Search for the cell housing the specified text and yield its [x, y] center coordinate. 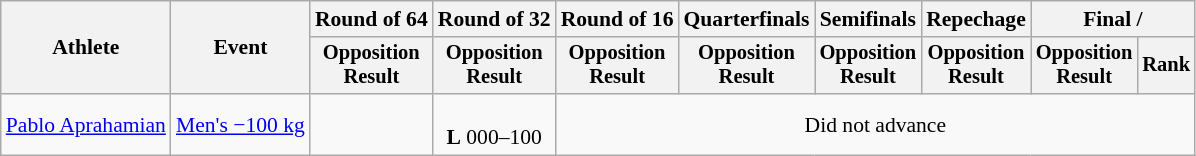
Repechage [976, 19]
Round of 32 [494, 19]
Round of 16 [618, 19]
Rank [1166, 66]
Pablo Aprahamian [86, 124]
L 000–100 [494, 124]
Event [240, 48]
Men's −100 kg [240, 124]
Semifinals [868, 19]
Final / [1113, 19]
Athlete [86, 48]
Round of 64 [372, 19]
Quarterfinals [747, 19]
Did not advance [876, 124]
